From the cell containing the given text, extract its center point as (X, Y) coordinate. 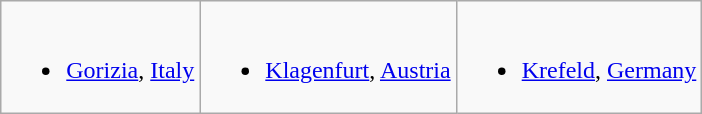
Klagenfurt, Austria (328, 58)
Krefeld, Germany (579, 58)
Gorizia, Italy (100, 58)
